Search for the cell housing the specified text and yield its [x, y] center coordinate. 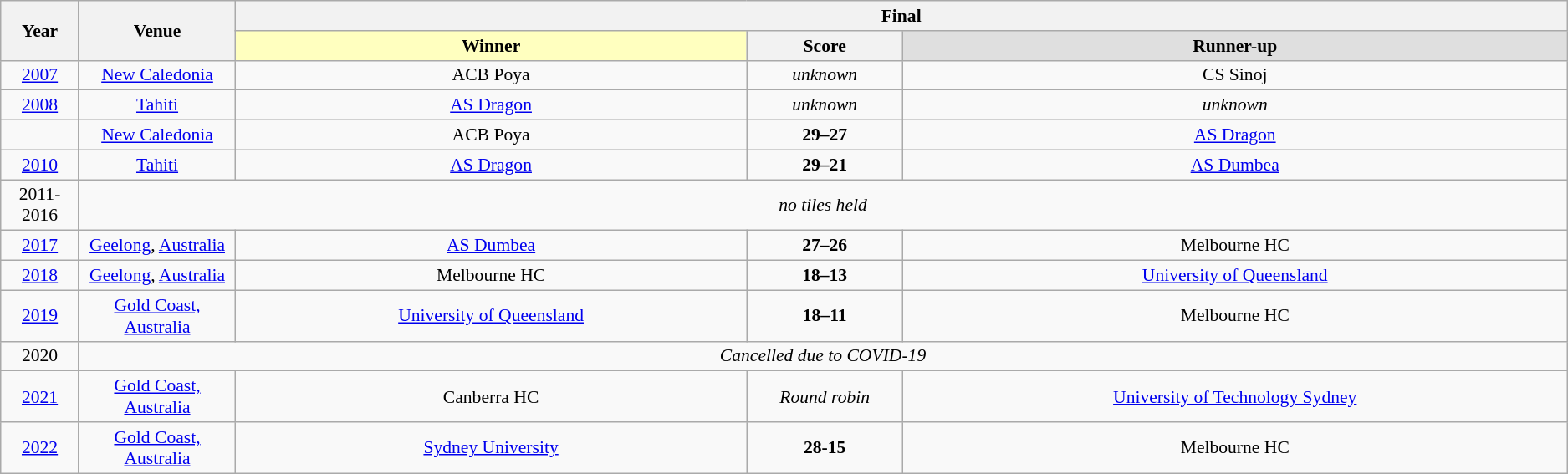
29–27 [825, 135]
Year [40, 30]
28-15 [825, 448]
Venue [157, 30]
2008 [40, 105]
Winner [492, 46]
2007 [40, 75]
18–11 [825, 316]
CS Sinoj [1235, 75]
2019 [40, 316]
29–21 [825, 165]
Sydney University [492, 448]
2020 [40, 356]
Final [901, 16]
Canberra HC [492, 396]
2017 [40, 246]
Cancelled due to COVID-19 [823, 356]
2010 [40, 165]
2018 [40, 276]
2022 [40, 448]
2011-2016 [40, 206]
Round robin [825, 396]
Runner-up [1235, 46]
no tiles held [823, 206]
Score [825, 46]
27–26 [825, 246]
18–13 [825, 276]
2021 [40, 396]
University of Technology Sydney [1235, 396]
